Locate the cell with the specified text and output its [x, y] center coordinate. 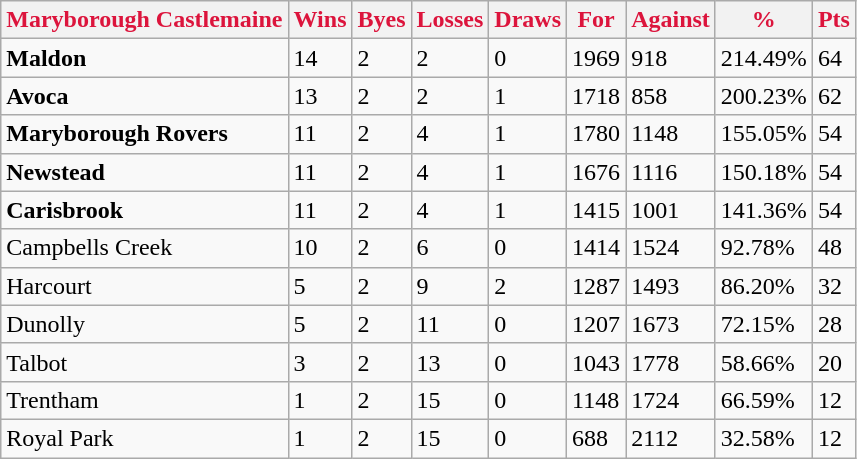
32.58% [764, 438]
For [596, 20]
1524 [671, 248]
688 [596, 438]
Dunolly [144, 324]
Draws [528, 20]
Newstead [144, 172]
1673 [671, 324]
% [764, 20]
1718 [596, 96]
Pts [834, 20]
1969 [596, 58]
1001 [671, 210]
Losses [450, 20]
150.18% [764, 172]
Harcourt [144, 286]
Against [671, 20]
1207 [596, 324]
10 [320, 248]
1724 [671, 400]
Talbot [144, 362]
66.59% [764, 400]
9 [450, 286]
6 [450, 248]
1414 [596, 248]
1116 [671, 172]
2112 [671, 438]
Maryborough Castlemaine [144, 20]
1415 [596, 210]
32 [834, 286]
Carisbrook [144, 210]
200.23% [764, 96]
64 [834, 58]
86.20% [764, 286]
Royal Park [144, 438]
Trentham [144, 400]
1778 [671, 362]
48 [834, 248]
Maryborough Rovers [144, 134]
Maldon [144, 58]
3 [320, 362]
14 [320, 58]
155.05% [764, 134]
20 [834, 362]
1493 [671, 286]
214.49% [764, 58]
141.36% [764, 210]
1780 [596, 134]
1676 [596, 172]
1287 [596, 286]
Campbells Creek [144, 248]
92.78% [764, 248]
28 [834, 324]
Wins [320, 20]
1043 [596, 362]
72.15% [764, 324]
Avoca [144, 96]
62 [834, 96]
Byes [382, 20]
58.66% [764, 362]
918 [671, 58]
858 [671, 96]
